Provide the [x, y] coordinate of the cell's center where the given text is located.  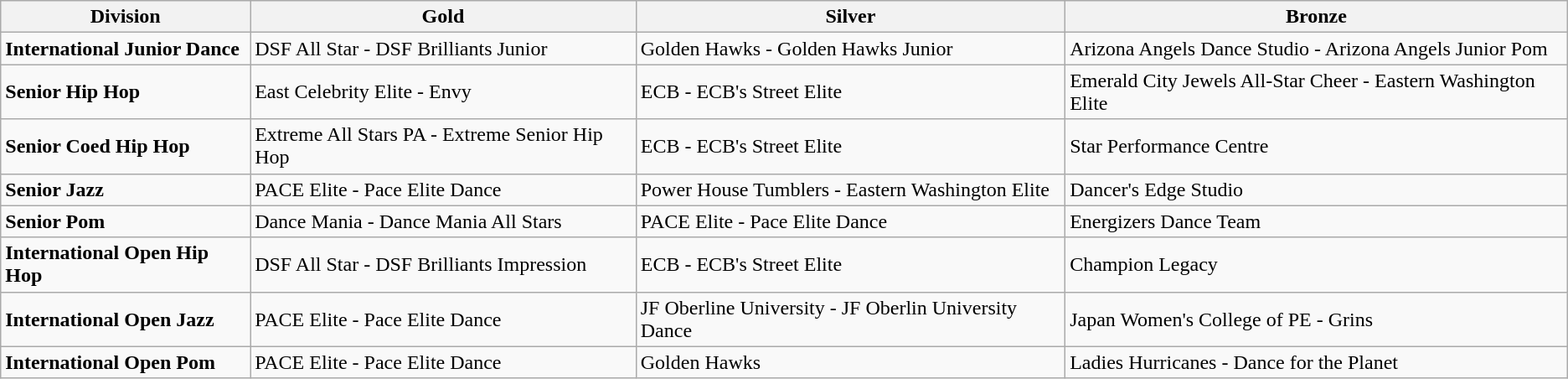
Power House Tumblers - Eastern Washington Elite [850, 189]
Energizers Dance Team [1317, 221]
Bronze [1317, 17]
Star Performance Centre [1317, 146]
Emerald City Jewels All-Star Cheer - Eastern Washington Elite [1317, 92]
Silver [850, 17]
Extreme All Stars PA - Extreme Senior Hip Hop [444, 146]
Arizona Angels Dance Studio - Arizona Angels Junior Pom [1317, 49]
International Junior Dance [126, 49]
Japan Women's College of PE - Grins [1317, 319]
Division [126, 17]
DSF All Star - DSF Brilliants Junior [444, 49]
JF Oberline University - JF Oberlin University Dance [850, 319]
International Open Jazz [126, 319]
Gold [444, 17]
Ladies Hurricanes - Dance for the Planet [1317, 362]
DSF All Star - DSF Brilliants Impression [444, 265]
Golden Hawks - Golden Hawks Junior [850, 49]
Dancer's Edge Studio [1317, 189]
Golden Hawks [850, 362]
International Open Pom [126, 362]
International Open Hip Hop [126, 265]
Senior Jazz [126, 189]
Senior Pom [126, 221]
Senior Hip Hop [126, 92]
Champion Legacy [1317, 265]
Dance Mania - Dance Mania All Stars [444, 221]
Senior Coed Hip Hop [126, 146]
East Celebrity Elite - Envy [444, 92]
